Search for the cell housing the specified text and yield its (x, y) center coordinate. 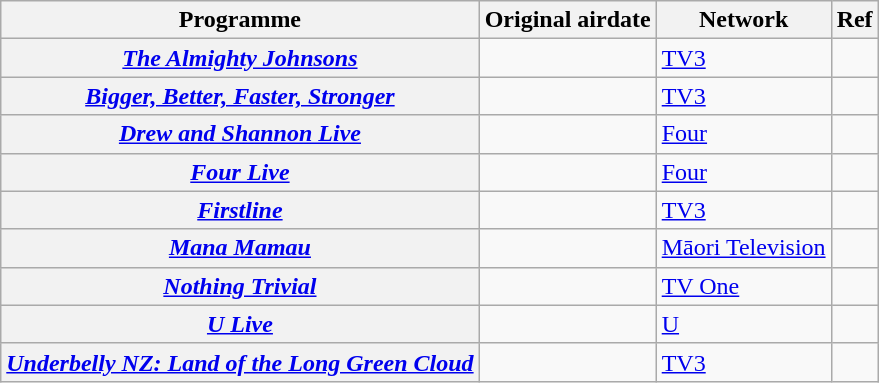
TV One (744, 286)
Programme (240, 20)
Drew and Shannon Live (240, 134)
Ref (854, 20)
U Live (240, 324)
Underbelly NZ: Land of the Long Green Cloud (240, 362)
U (744, 324)
Bigger, Better, Faster, Stronger (240, 96)
Firstline (240, 210)
Māori Television (744, 248)
Four Live (240, 172)
Mana Mamau (240, 248)
Nothing Trivial (240, 286)
Network (744, 20)
The Almighty Johnsons (240, 58)
Original airdate (568, 20)
